Scan for the cell matching the given text and deliver its (X, Y) coordinate at center. 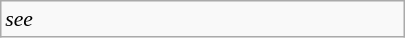
see (202, 19)
